Identify which cell holds the provided text, then report its (x, y) central coordinate. 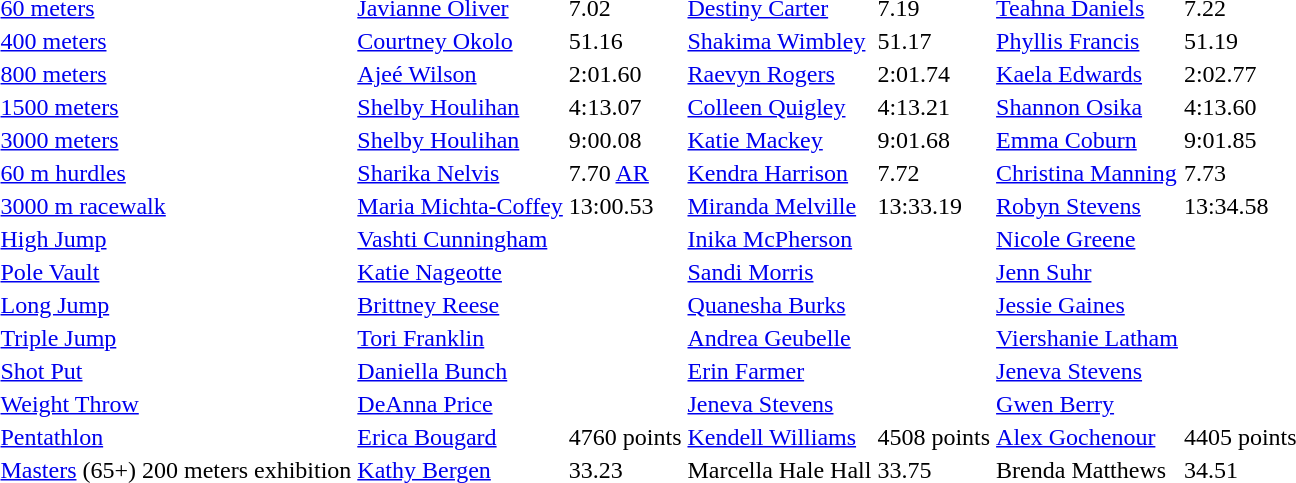
4508 points (934, 437)
Daniella Bunch (460, 371)
Erica Bougard (460, 437)
9:00.08 (625, 140)
13:00.53 (625, 206)
Christina Manning (1088, 173)
Gwen Berry (1088, 404)
Colleen Quigley (780, 107)
Katie Nageotte (460, 272)
13:33.19 (934, 206)
Alex Gochenour (1088, 437)
Vashti Cunningham (460, 239)
Kendell Williams (780, 437)
Jessie Gaines (1088, 305)
7.70 AR (625, 173)
9:01.68 (934, 140)
Katie Mackey (780, 140)
Brittney Reese (460, 305)
Emma Coburn (1088, 140)
Andrea Geubelle (780, 338)
7.72 (934, 173)
Nicole Greene (1088, 239)
Jenn Suhr (1088, 272)
DeAnna Price (460, 404)
51.16 (625, 41)
Miranda Melville (780, 206)
Courtney Okolo (460, 41)
Raevyn Rogers (780, 74)
2:01.60 (625, 74)
Sandi Morris (780, 272)
4:13.21 (934, 107)
Shakima Wimbley (780, 41)
51.17 (934, 41)
Sharika Nelvis (460, 173)
Shannon Osika (1088, 107)
4:13.07 (625, 107)
Erin Farmer (780, 371)
Ajeé Wilson (460, 74)
Maria Michta-Coffey (460, 206)
Kendra Harrison (780, 173)
Viershanie Latham (1088, 338)
Robyn Stevens (1088, 206)
Tori Franklin (460, 338)
Quanesha Burks (780, 305)
2:01.74 (934, 74)
Inika McPherson (780, 239)
Kaela Edwards (1088, 74)
4760 points (625, 437)
Phyllis Francis (1088, 41)
